Identify which cell holds the provided text, then report its [X, Y] central coordinate. 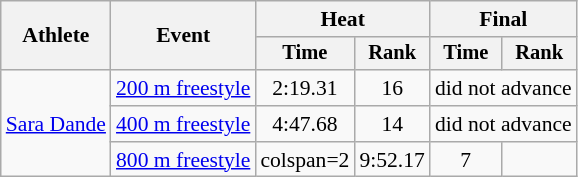
400 m freestyle [183, 124]
2:19.31 [304, 88]
Heat [342, 19]
16 [392, 88]
Event [183, 36]
4:47.68 [304, 124]
200 m freestyle [183, 88]
Final [504, 19]
Athlete [56, 36]
14 [392, 124]
Sara Dande [56, 124]
